Identify which cell holds the provided text, then report its (x, y) central coordinate. 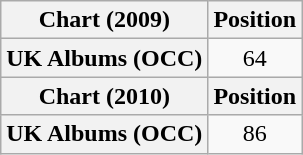
Chart (2009) (104, 20)
Chart (2010) (104, 96)
64 (255, 58)
86 (255, 134)
